Search for the cell housing the specified text and yield its (x, y) center coordinate. 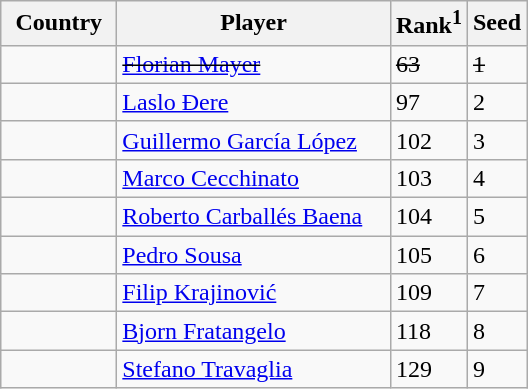
63 (428, 64)
104 (428, 217)
Stefano Travaglia (254, 369)
8 (496, 331)
5 (496, 217)
Country (59, 24)
Marco Cecchinato (254, 178)
Rank1 (428, 24)
3 (496, 140)
Seed (496, 24)
6 (496, 255)
Roberto Carballés Baena (254, 217)
Filip Krajinović (254, 293)
Bjorn Fratangelo (254, 331)
109 (428, 293)
129 (428, 369)
4 (496, 178)
Florian Mayer (254, 64)
7 (496, 293)
9 (496, 369)
Guillermo García López (254, 140)
Player (254, 24)
Laslo Đere (254, 102)
1 (496, 64)
97 (428, 102)
102 (428, 140)
2 (496, 102)
118 (428, 331)
105 (428, 255)
Pedro Sousa (254, 255)
103 (428, 178)
